Determine the (x, y) coordinate at the center of the cell enclosing the given text.  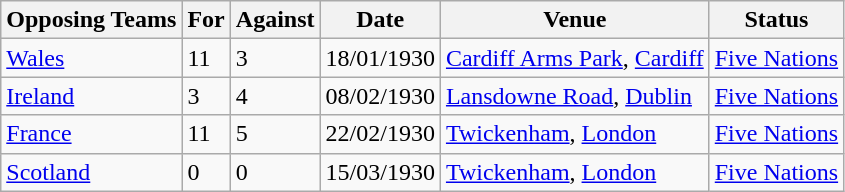
For (206, 20)
Lansdowne Road, Dublin (574, 96)
Ireland (92, 96)
Wales (92, 58)
Date (380, 20)
4 (275, 96)
Cardiff Arms Park, Cardiff (574, 58)
15/03/1930 (380, 172)
Opposing Teams (92, 20)
22/02/1930 (380, 134)
France (92, 134)
Scotland (92, 172)
Venue (574, 20)
Status (776, 20)
18/01/1930 (380, 58)
Against (275, 20)
08/02/1930 (380, 96)
5 (275, 134)
